Return [X, Y] of the center of cell containing provided text 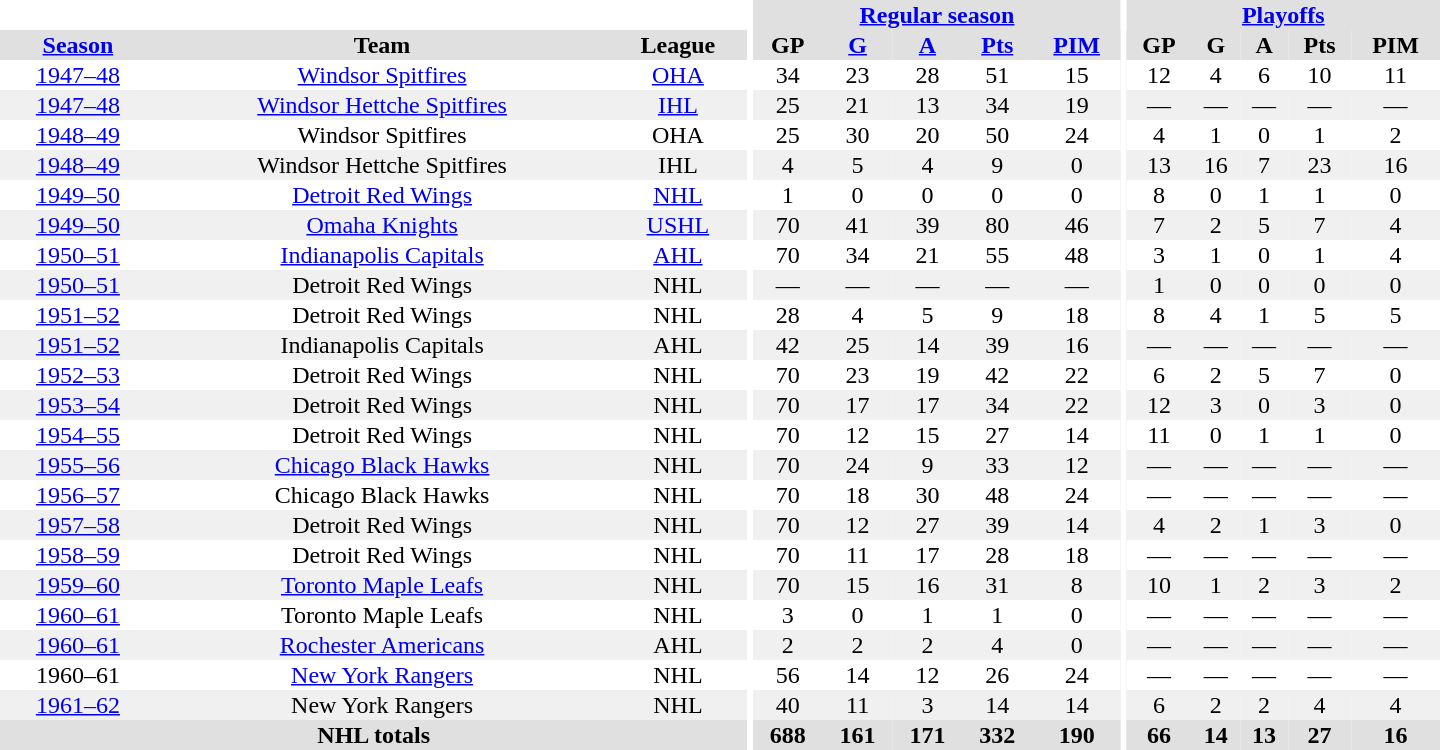
26 [997, 675]
33 [997, 465]
56 [788, 675]
Omaha Knights [382, 225]
688 [788, 735]
1956–57 [78, 495]
Team [382, 45]
Season [78, 45]
1957–58 [78, 525]
1953–54 [78, 405]
80 [997, 225]
1955–56 [78, 465]
332 [997, 735]
League [678, 45]
51 [997, 75]
66 [1158, 735]
Rochester Americans [382, 645]
55 [997, 255]
20 [927, 135]
50 [997, 135]
USHL [678, 225]
1959–60 [78, 585]
40 [788, 705]
1954–55 [78, 435]
46 [1076, 225]
Regular season [937, 15]
31 [997, 585]
1961–62 [78, 705]
NHL totals [374, 735]
1958–59 [78, 555]
190 [1076, 735]
Playoffs [1283, 15]
41 [858, 225]
161 [858, 735]
1952–53 [78, 375]
171 [927, 735]
